Detect which cell encompasses the target text, then output its (x, y) center coordinate. 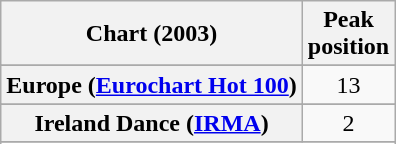
13 (348, 85)
Ireland Dance (IRMA) (152, 123)
Europe (Eurochart Hot 100) (152, 85)
2 (348, 123)
Peakposition (348, 34)
Chart (2003) (152, 34)
